Determine the (X, Y) coordinate at the center of the cell enclosing the given text.  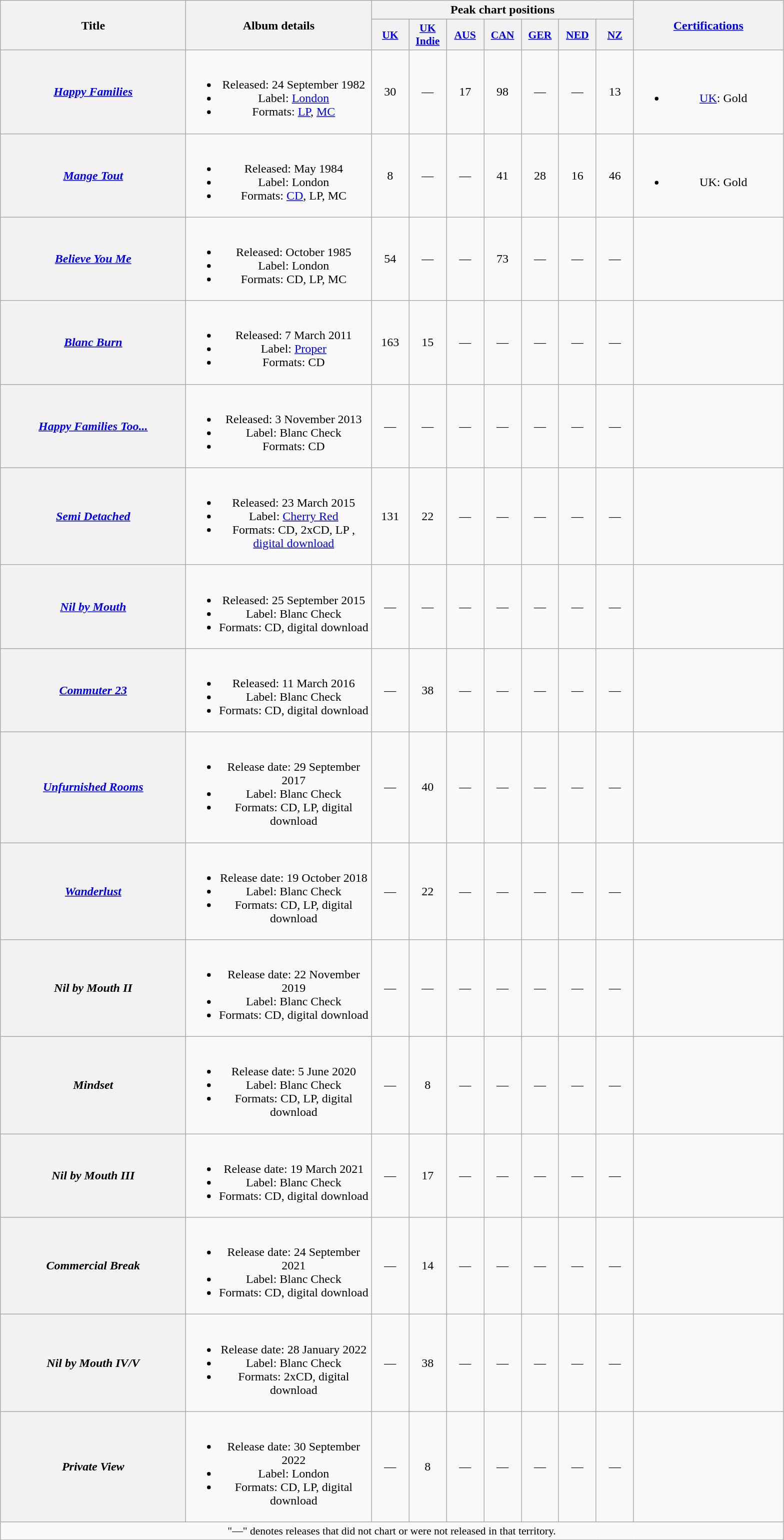
Certifications (708, 25)
Nil by Mouth (93, 606)
AUS (465, 35)
Release date: 22 November 2019Label: Blanc CheckFormats: CD, digital download (279, 988)
28 (540, 175)
CAN (503, 35)
Release date: 30 September 2022Label: LondonFormats: CD, LP, digital download (279, 1466)
Release date: 24 September 2021Label: Blanc CheckFormats: CD, digital download (279, 1266)
131 (390, 516)
Released: 24 September 1982Label: LondonFormats: LP, MC (279, 92)
Release date: 5 June 2020Label: Blanc CheckFormats: CD, LP, digital download (279, 1085)
46 (615, 175)
54 (390, 259)
Release date: 19 March 2021Label: Blanc CheckFormats: CD, digital download (279, 1175)
Released: October 1985Label: LondonFormats: CD, LP, MC (279, 259)
Wanderlust (93, 891)
Unfurnished Rooms (93, 787)
Released: 25 September 2015Label: Blanc CheckFormats: CD, digital download (279, 606)
Released: 3 November 2013Label: Blanc CheckFormats: CD (279, 426)
30 (390, 92)
UK Indie (428, 35)
98 (503, 92)
Believe You Me (93, 259)
41 (503, 175)
Released: May 1984Label: LondonFormats: CD, LP, MC (279, 175)
Album details (279, 25)
Nil by Mouth II (93, 988)
Semi Detached (93, 516)
Peak chart positions (502, 10)
15 (428, 342)
Commercial Break (93, 1266)
Released: 11 March 2016Label: Blanc CheckFormats: CD, digital download (279, 690)
Release date: 29 September 2017Label: Blanc CheckFormats: CD, LP, digital download (279, 787)
GER (540, 35)
Happy Families Too... (93, 426)
Private View (93, 1466)
Title (93, 25)
Happy Families (93, 92)
Release date: 28 January 2022Label: Blanc CheckFormats: 2xCD, digital download (279, 1363)
73 (503, 259)
16 (577, 175)
14 (428, 1266)
NZ (615, 35)
Mindset (93, 1085)
Nil by Mouth III (93, 1175)
163 (390, 342)
Blanc Burn (93, 342)
Mange Tout (93, 175)
UK (390, 35)
Released: 7 March 2011Label: ProperFormats: CD (279, 342)
Nil by Mouth IV/V (93, 1363)
13 (615, 92)
Commuter 23 (93, 690)
40 (428, 787)
Release date: 19 October 2018Label: Blanc CheckFormats: CD, LP, digital download (279, 891)
Released: 23 March 2015Label: Cherry RedFormats: CD, 2xCD, LP , digital download (279, 516)
"—" denotes releases that did not chart or were not released in that territory. (392, 1531)
NED (577, 35)
